For the text-containing cell, return its midpoint in (X, Y) coordinate format. 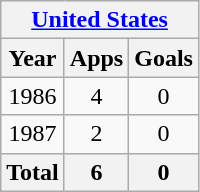
4 (96, 96)
1986 (33, 96)
2 (96, 134)
1987 (33, 134)
Apps (96, 58)
United States (100, 20)
Total (33, 172)
Year (33, 58)
Goals (164, 58)
6 (96, 172)
